For the text-containing cell, return its midpoint in (X, Y) coordinate format. 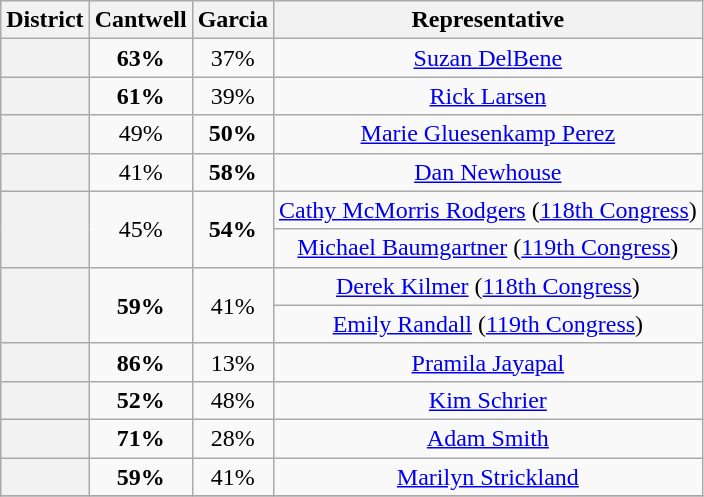
48% (232, 400)
Kim Schrier (488, 400)
50% (232, 134)
Emily Randall (119th Congress) (488, 324)
39% (232, 96)
54% (232, 229)
Cathy McMorris Rodgers (118th Congress) (488, 210)
28% (232, 438)
71% (140, 438)
45% (140, 229)
Marilyn Strickland (488, 477)
Cantwell (140, 20)
Marie Gluesenkamp Perez (488, 134)
37% (232, 58)
52% (140, 400)
Garcia (232, 20)
13% (232, 362)
Pramila Jayapal (488, 362)
Suzan DelBene (488, 58)
63% (140, 58)
61% (140, 96)
Michael Baumgartner (119th Congress) (488, 248)
Dan Newhouse (488, 172)
86% (140, 362)
Adam Smith (488, 438)
Derek Kilmer (118th Congress) (488, 286)
Representative (488, 20)
Rick Larsen (488, 96)
District (45, 20)
58% (232, 172)
49% (140, 134)
